Capture the cell that displays the provided text and extract its (x, y) central coordinate. 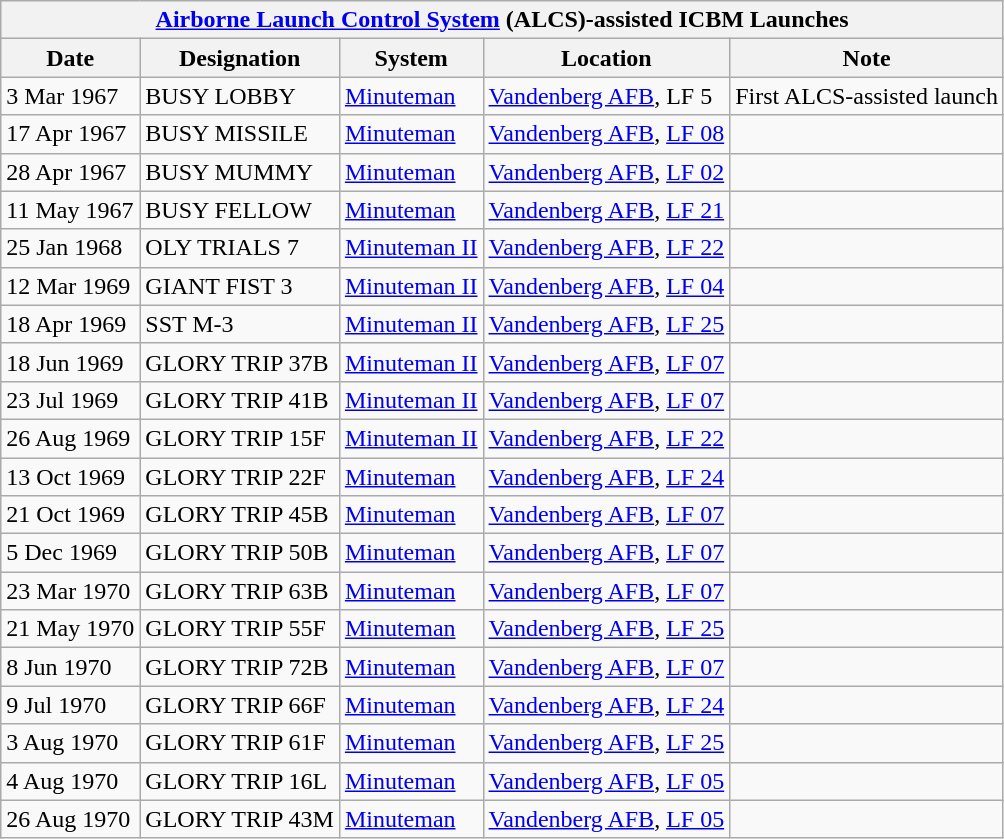
GLORY TRIP 50B (240, 553)
23 Jul 1969 (70, 400)
GLORY TRIP 15F (240, 438)
GLORY TRIP 16L (240, 781)
Airborne Launch Control System (ALCS)-assisted ICBM Launches (502, 20)
SST M-3 (240, 324)
21 May 1970 (70, 629)
GLORY TRIP 41B (240, 400)
26 Aug 1969 (70, 438)
21 Oct 1969 (70, 515)
Designation (240, 58)
17 Apr 1967 (70, 134)
Vandenberg AFB, LF 5 (606, 96)
Note (867, 58)
9 Jul 1970 (70, 705)
Date (70, 58)
Vandenberg AFB, LF 21 (606, 210)
BUSY LOBBY (240, 96)
System (411, 58)
11 May 1967 (70, 210)
OLY TRIALS 7 (240, 248)
3 Aug 1970 (70, 743)
28 Apr 1967 (70, 172)
Vandenberg AFB, LF 04 (606, 286)
5 Dec 1969 (70, 553)
18 Jun 1969 (70, 362)
25 Jan 1968 (70, 248)
GLORY TRIP 61F (240, 743)
GLORY TRIP 63B (240, 591)
GLORY TRIP 22F (240, 477)
Vandenberg AFB, LF 02 (606, 172)
13 Oct 1969 (70, 477)
18 Apr 1969 (70, 324)
GLORY TRIP 37B (240, 362)
3 Mar 1967 (70, 96)
8 Jun 1970 (70, 667)
GLORY TRIP 45B (240, 515)
12 Mar 1969 (70, 286)
GLORY TRIP 72B (240, 667)
Location (606, 58)
BUSY MISSILE (240, 134)
23 Mar 1970 (70, 591)
BUSY MUMMY (240, 172)
26 Aug 1970 (70, 819)
GLORY TRIP 43M (240, 819)
GLORY TRIP 66F (240, 705)
BUSY FELLOW (240, 210)
First ALCS-assisted launch (867, 96)
GIANT FIST 3 (240, 286)
GLORY TRIP 55F (240, 629)
4 Aug 1970 (70, 781)
Vandenberg AFB, LF 08 (606, 134)
